From the cell containing the given text, extract its center point as [X, Y] coordinate. 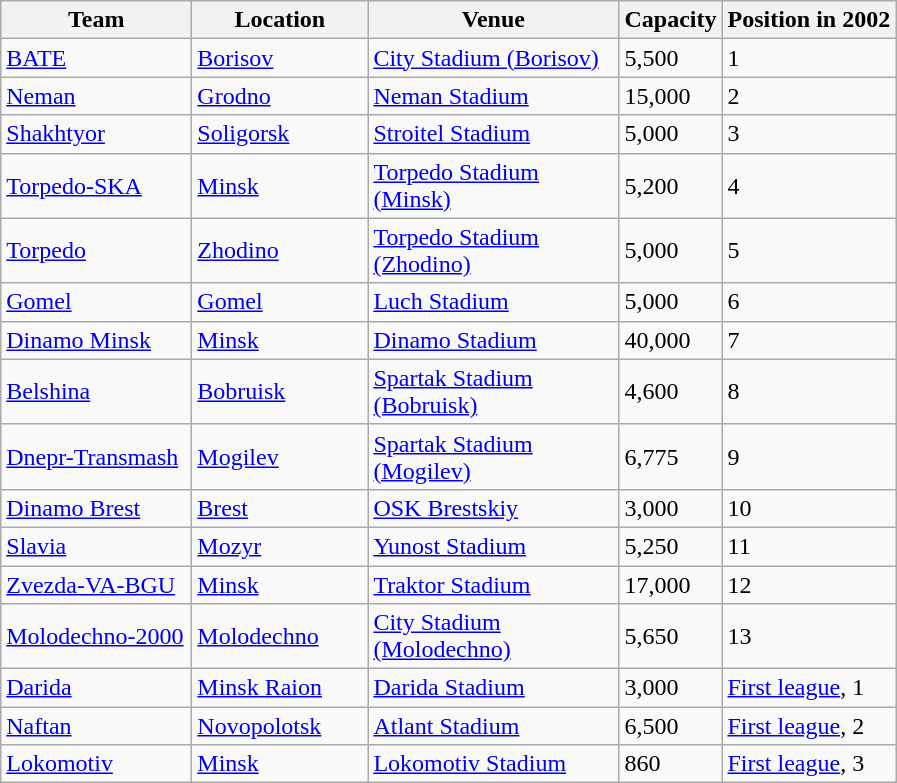
First league, 2 [809, 726]
Stroitel Stadium [494, 134]
Lokomotiv Stadium [494, 764]
Dinamo Stadium [494, 340]
Torpedo-SKA [96, 186]
BATE [96, 58]
Dnepr-Transmash [96, 456]
Bobruisk [280, 392]
Mogilev [280, 456]
Lokomotiv [96, 764]
Grodno [280, 96]
17,000 [670, 585]
5,500 [670, 58]
10 [809, 508]
Torpedo [96, 250]
13 [809, 636]
Minsk Raion [280, 688]
Capacity [670, 20]
7 [809, 340]
City Stadium (Borisov) [494, 58]
Zhodino [280, 250]
Spartak Stadium (Mogilev) [494, 456]
1 [809, 58]
Borisov [280, 58]
40,000 [670, 340]
City Stadium (Molodechno) [494, 636]
First league, 3 [809, 764]
Traktor Stadium [494, 585]
8 [809, 392]
OSK Brestskiy [494, 508]
First league, 1 [809, 688]
Neman [96, 96]
Slavia [96, 546]
Naftan [96, 726]
4,600 [670, 392]
5,200 [670, 186]
Molodechno-2000 [96, 636]
Venue [494, 20]
Novopolotsk [280, 726]
6,500 [670, 726]
Position in 2002 [809, 20]
Brest [280, 508]
6 [809, 302]
Dinamo Minsk [96, 340]
5,250 [670, 546]
4 [809, 186]
3 [809, 134]
15,000 [670, 96]
Torpedo Stadium (Zhodino) [494, 250]
5,650 [670, 636]
Belshina [96, 392]
5 [809, 250]
Spartak Stadium (Bobruisk) [494, 392]
Darida Stadium [494, 688]
860 [670, 764]
Molodechno [280, 636]
Neman Stadium [494, 96]
Mozyr [280, 546]
12 [809, 585]
Yunost Stadium [494, 546]
Location [280, 20]
Dinamo Brest [96, 508]
Team [96, 20]
Torpedo Stadium (Minsk) [494, 186]
9 [809, 456]
Darida [96, 688]
11 [809, 546]
Soligorsk [280, 134]
Shakhtyor [96, 134]
6,775 [670, 456]
Zvezda-VA-BGU [96, 585]
2 [809, 96]
Atlant Stadium [494, 726]
Luch Stadium [494, 302]
